Search for the cell housing the specified text and yield its (X, Y) center coordinate. 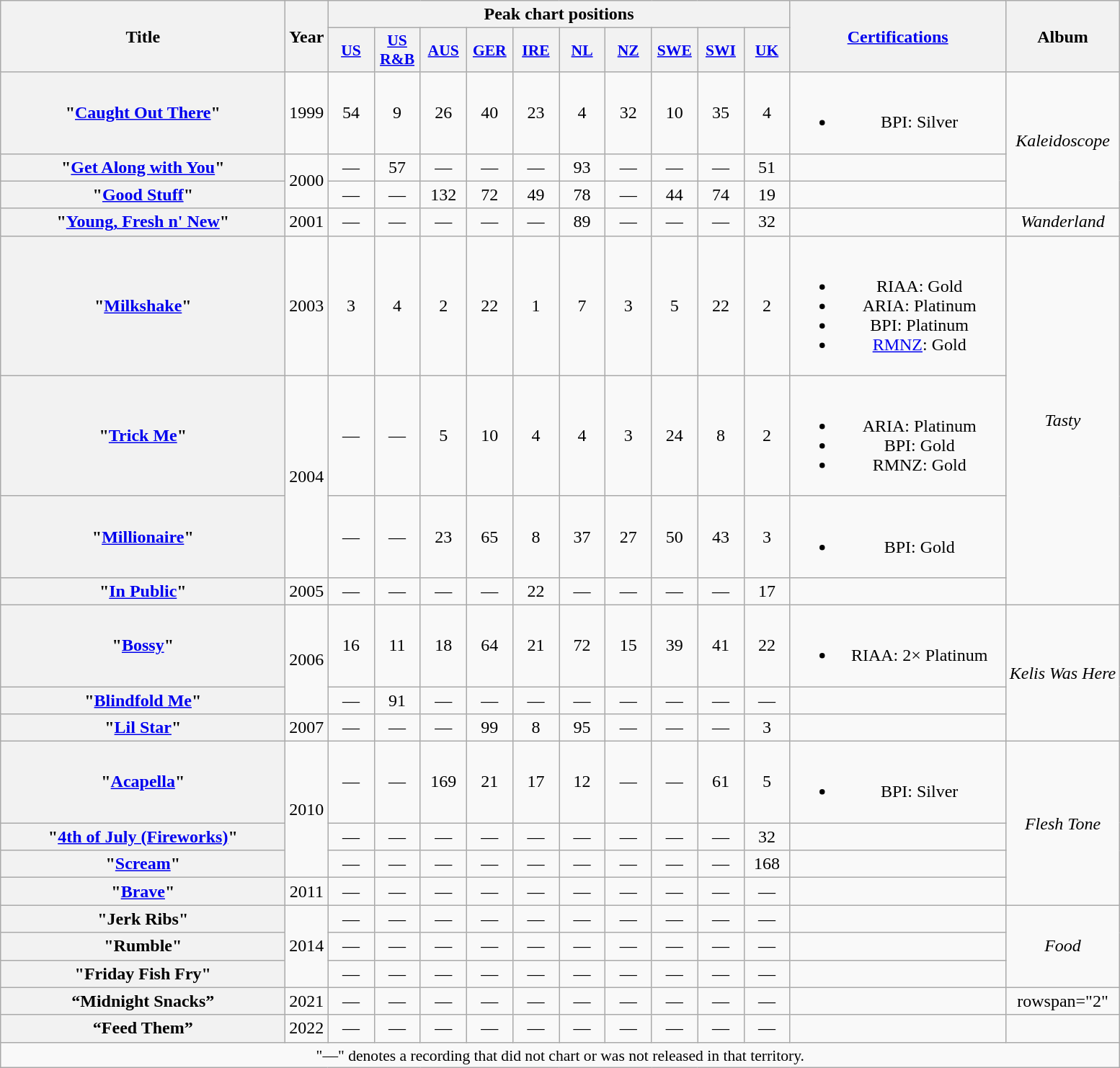
IRE (535, 50)
27 (628, 536)
SWI (721, 50)
NL (582, 50)
Title (143, 36)
UK (767, 50)
SWE (675, 50)
Flesh Tone (1062, 823)
15 (628, 646)
"Friday Fish Fry" (143, 974)
"Young, Fresh n' New" (143, 222)
"Bossy" (143, 646)
40 (489, 112)
1999 (307, 112)
37 (582, 536)
78 (582, 195)
AUS (443, 50)
49 (535, 195)
RIAA: GoldARIA: PlatinumBPI: PlatinumRMNZ: Gold (898, 306)
ARIA: PlatinumBPI: GoldRMNZ: Gold (898, 435)
93 (582, 167)
rowspan="2" (1062, 1001)
35 (721, 112)
64 (489, 646)
2007 (307, 728)
"Lil Star" (143, 728)
19 (767, 195)
Album (1062, 36)
"Trick Me" (143, 435)
1 (535, 306)
Kaleidoscope (1062, 140)
"Jerk Ribs" (143, 919)
"Caught Out There" (143, 112)
"Millionaire" (143, 536)
Year (307, 36)
9 (397, 112)
"Milkshake" (143, 306)
"Get Along with You" (143, 167)
50 (675, 536)
18 (443, 646)
"In Public" (143, 591)
"Rumble" (143, 946)
39 (675, 646)
91 (397, 700)
43 (721, 536)
54 (351, 112)
NZ (628, 50)
168 (767, 864)
2000 (307, 181)
Tasty (1062, 420)
"—" denotes a recording that did not chart or was not released in that territory. (561, 1055)
2022 (307, 1028)
2006 (307, 659)
"Brave" (143, 891)
RIAA: 2× Platinum (898, 646)
41 (721, 646)
"Scream" (143, 864)
65 (489, 536)
"Acapella" (143, 783)
Wanderland (1062, 222)
2014 (307, 946)
16 (351, 646)
2011 (307, 891)
169 (443, 783)
24 (675, 435)
2010 (307, 810)
12 (582, 783)
"4th of July (Fireworks)" (143, 837)
“Midnight Snacks” (143, 1001)
2004 (307, 476)
BPI: Gold (898, 536)
7 (582, 306)
11 (397, 646)
Food (1062, 946)
132 (443, 195)
Certifications (898, 36)
89 (582, 222)
57 (397, 167)
99 (489, 728)
51 (767, 167)
61 (721, 783)
2001 (307, 222)
2003 (307, 306)
Peak chart positions (559, 14)
US (351, 50)
26 (443, 112)
“Feed Them” (143, 1028)
2021 (307, 1001)
USR&B (397, 50)
"Good Stuff" (143, 195)
74 (721, 195)
44 (675, 195)
GER (489, 50)
2005 (307, 591)
"Blindfold Me" (143, 700)
Kelis Was Here (1062, 673)
95 (582, 728)
